Capture the cell that displays the provided text and extract its [X, Y] central coordinate. 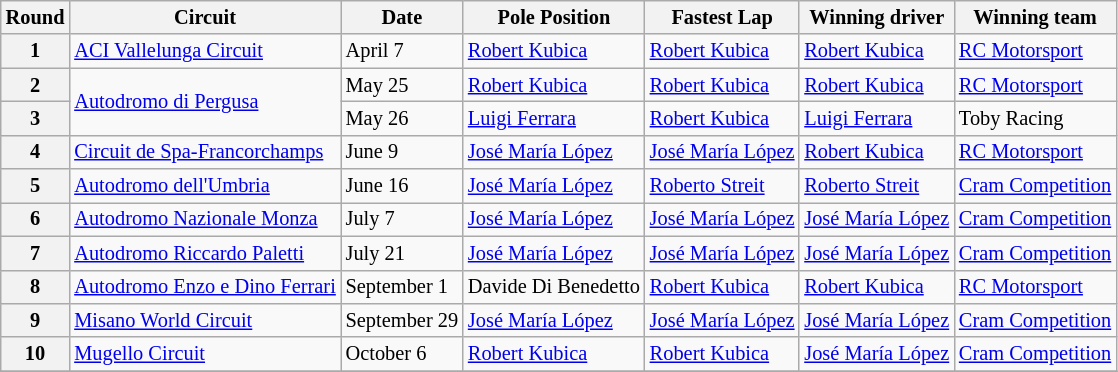
September 1 [402, 287]
2 [36, 85]
May 26 [402, 118]
Mugello Circuit [204, 354]
Davide Di Benedetto [554, 287]
9 [36, 320]
Circuit de Spa-Francorchamps [204, 152]
4 [36, 152]
April 7 [402, 51]
Date [402, 17]
September 29 [402, 320]
Autodromo Enzo e Dino Ferrari [204, 287]
Toby Racing [1035, 118]
5 [36, 186]
8 [36, 287]
July 7 [402, 219]
Autodromo Riccardo Paletti [204, 253]
7 [36, 253]
Winning driver [876, 17]
Autodromo dell'Umbria [204, 186]
ACI Vallelunga Circuit [204, 51]
Misano World Circuit [204, 320]
10 [36, 354]
July 21 [402, 253]
3 [36, 118]
Autodromo Nazionale Monza [204, 219]
June 16 [402, 186]
Round [36, 17]
May 25 [402, 85]
Autodromo di Pergusa [204, 102]
Pole Position [554, 17]
Winning team [1035, 17]
June 9 [402, 152]
Circuit [204, 17]
1 [36, 51]
October 6 [402, 354]
6 [36, 219]
Fastest Lap [722, 17]
